Provide the [x, y] coordinate of the cell's center where the given text is located.  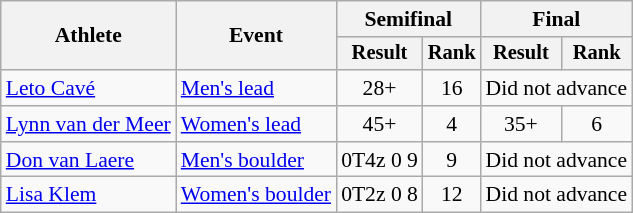
28+ [380, 88]
35+ [522, 124]
4 [452, 124]
Women's boulder [256, 195]
Lynn van der Meer [88, 124]
Leto Cavé [88, 88]
9 [452, 160]
Athlete [88, 36]
0T4z 0 9 [380, 160]
Final [557, 19]
45+ [380, 124]
Semifinal [408, 19]
Men's lead [256, 88]
Don van Laere [88, 160]
12 [452, 195]
16 [452, 88]
6 [596, 124]
Women's lead [256, 124]
0T2z 0 8 [380, 195]
Lisa Klem [88, 195]
Men's boulder [256, 160]
Event [256, 36]
